Pinpoint the cell where the given text exists, returning its [x, y] midpoint coordinate. 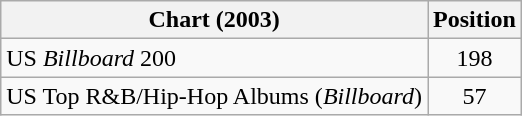
US Top R&B/Hip-Hop Albums (Billboard) [214, 96]
US Billboard 200 [214, 58]
Position [475, 20]
57 [475, 96]
Chart (2003) [214, 20]
198 [475, 58]
